Provide the [X, Y] coordinate of the cell's center where the given text is located.  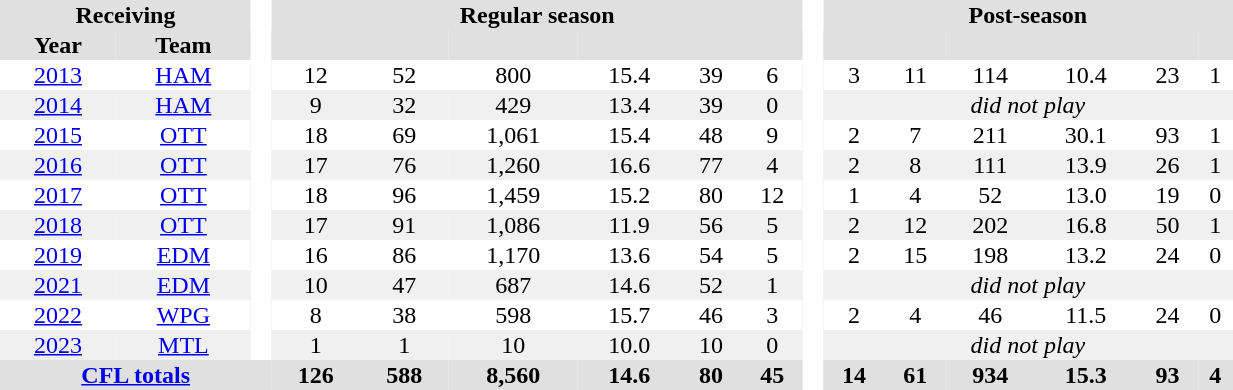
86 [404, 255]
1,260 [514, 165]
Regular season [537, 15]
16.6 [629, 165]
13.9 [1086, 165]
Team [184, 45]
687 [514, 285]
10.4 [1086, 75]
47 [404, 285]
2022 [58, 315]
11.9 [629, 225]
MTL [184, 345]
588 [404, 375]
2016 [58, 165]
14 [854, 375]
15.3 [1086, 375]
19 [1168, 195]
13.2 [1086, 255]
50 [1168, 225]
211 [990, 135]
76 [404, 165]
126 [316, 375]
32 [404, 105]
8,560 [514, 375]
13.0 [1086, 195]
61 [916, 375]
15 [916, 255]
13.6 [629, 255]
16 [316, 255]
CFL totals [136, 375]
114 [990, 75]
1,086 [514, 225]
91 [404, 225]
Receiving [126, 15]
Year [58, 45]
Post-season [1028, 15]
69 [404, 135]
2014 [58, 105]
23 [1168, 75]
96 [404, 195]
111 [990, 165]
11 [916, 75]
2013 [58, 75]
800 [514, 75]
202 [990, 225]
1,170 [514, 255]
10.0 [629, 345]
WPG [184, 315]
13.4 [629, 105]
6 [772, 75]
77 [710, 165]
2019 [58, 255]
1,459 [514, 195]
2018 [58, 225]
56 [710, 225]
15.2 [629, 195]
48 [710, 135]
15.7 [629, 315]
2021 [58, 285]
7 [916, 135]
934 [990, 375]
429 [514, 105]
2017 [58, 195]
1,061 [514, 135]
38 [404, 315]
54 [710, 255]
198 [990, 255]
45 [772, 375]
26 [1168, 165]
11.5 [1086, 315]
2023 [58, 345]
2015 [58, 135]
16.8 [1086, 225]
598 [514, 315]
30.1 [1086, 135]
